Capture the cell that displays the provided text and extract its [X, Y] central coordinate. 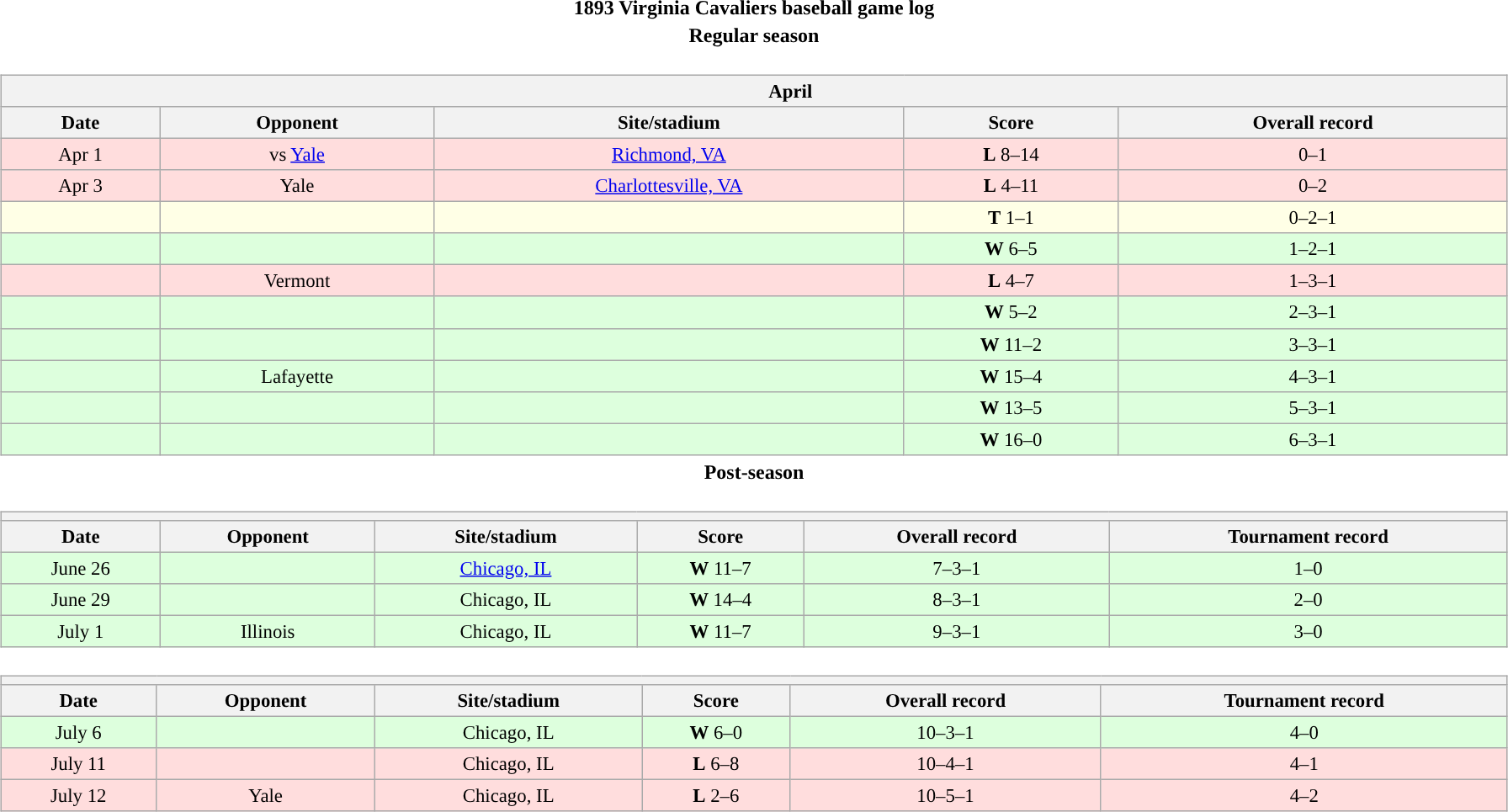
3–3–1 [1313, 344]
W 6–0 [716, 733]
3–0 [1308, 631]
8–3–1 [957, 600]
L 6–8 [716, 764]
Apr 3 [81, 186]
10–4–1 [946, 764]
2–0 [1308, 600]
July 1 [81, 631]
Lafayette [296, 376]
Apr 1 [81, 154]
2–3–1 [1313, 312]
L 4–11 [1012, 186]
W 14–4 [720, 600]
June 26 [81, 568]
W 16–0 [1012, 439]
June 29 [81, 600]
W 5–2 [1012, 312]
5–3–1 [1313, 407]
9–3–1 [957, 631]
4–3–1 [1313, 376]
W 15–4 [1012, 376]
10–3–1 [946, 733]
Richmond, VA [670, 154]
W 11–2 [1012, 344]
July 12 [79, 796]
W 13–5 [1012, 407]
4–0 [1304, 733]
vs Yale [296, 154]
L 2–6 [716, 796]
0–2–1 [1313, 218]
T 1–1 [1012, 218]
4–1 [1304, 764]
Charlottesville, VA [670, 186]
1–3–1 [1313, 281]
Illinois [268, 631]
April [754, 91]
L 8–14 [1012, 154]
Vermont [296, 281]
7–3–1 [957, 568]
4–2 [1304, 796]
1–0 [1308, 568]
0–1 [1313, 154]
10–5–1 [946, 796]
0–2 [1313, 186]
July 11 [79, 764]
1–2–1 [1313, 249]
July 6 [79, 733]
W 6–5 [1012, 249]
L 4–7 [1012, 281]
6–3–1 [1313, 439]
